Output the (X, Y) coordinate of the center of the cell containing the given text.  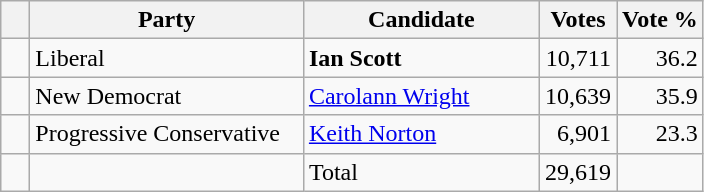
10,711 (578, 58)
New Democrat (167, 96)
Total (421, 172)
6,901 (578, 134)
Carolann Wright (421, 96)
10,639 (578, 96)
23.3 (660, 134)
Liberal (167, 58)
Vote % (660, 20)
Keith Norton (421, 134)
35.9 (660, 96)
Progressive Conservative (167, 134)
Party (167, 20)
Votes (578, 20)
36.2 (660, 58)
29,619 (578, 172)
Candidate (421, 20)
Ian Scott (421, 58)
